Detect which cell encompasses the target text, then output its (x, y) center coordinate. 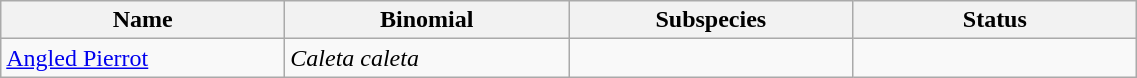
Subspecies (711, 20)
Status (995, 20)
Caleta caleta (427, 58)
Angled Pierrot (143, 58)
Name (143, 20)
Binomial (427, 20)
